Pinpoint the cell where the given text exists, returning its (X, Y) midpoint coordinate. 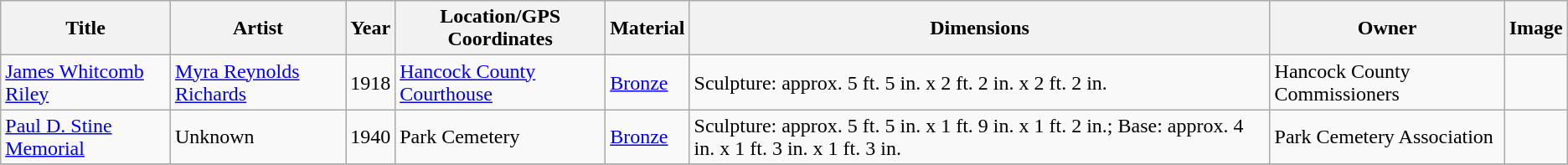
Sculpture: approx. 5 ft. 5 in. x 2 ft. 2 in. x 2 ft. 2 in. (980, 82)
Material (647, 28)
Park Cemetery (501, 137)
1918 (370, 82)
Park Cemetery Association (1387, 137)
Owner (1387, 28)
Title (85, 28)
Image (1536, 28)
Hancock County Courthouse (501, 82)
Dimensions (980, 28)
Unknown (258, 137)
James Whitcomb Riley (85, 82)
Location/GPS Coordinates (501, 28)
Myra Reynolds Richards (258, 82)
Year (370, 28)
Paul D. Stine Memorial (85, 137)
Hancock County Commissioners (1387, 82)
1940 (370, 137)
Sculpture: approx. 5 ft. 5 in. x 1 ft. 9 in. x 1 ft. 2 in.; Base: approx. 4 in. x 1 ft. 3 in. x 1 ft. 3 in. (980, 137)
Artist (258, 28)
